Search for the cell housing the specified text and yield its (x, y) center coordinate. 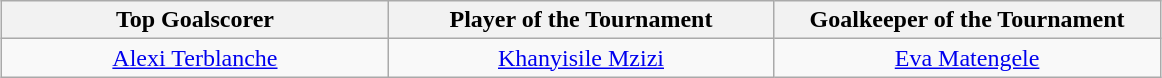
Goalkeeper of the Tournament (967, 20)
Khanyisile Mzizi (581, 58)
Alexi Terblanche (195, 58)
Player of the Tournament (581, 20)
Eva Matengele (967, 58)
Top Goalscorer (195, 20)
